Return the (X, Y) coordinate for the center point of the cell that contains the specified text.  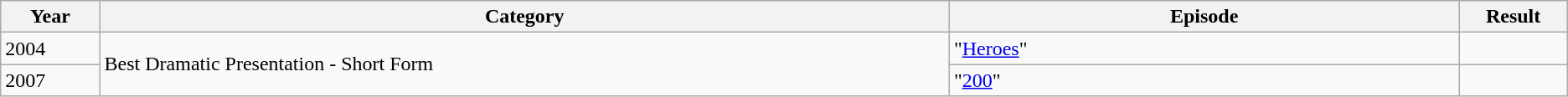
2004 (50, 48)
Episode (1204, 17)
Category (524, 17)
"200" (1204, 80)
Year (50, 17)
Result (1513, 17)
2007 (50, 80)
Best Dramatic Presentation - Short Form (524, 64)
"Heroes" (1204, 48)
